Scan for the cell matching the given text and deliver its (x, y) coordinate at center. 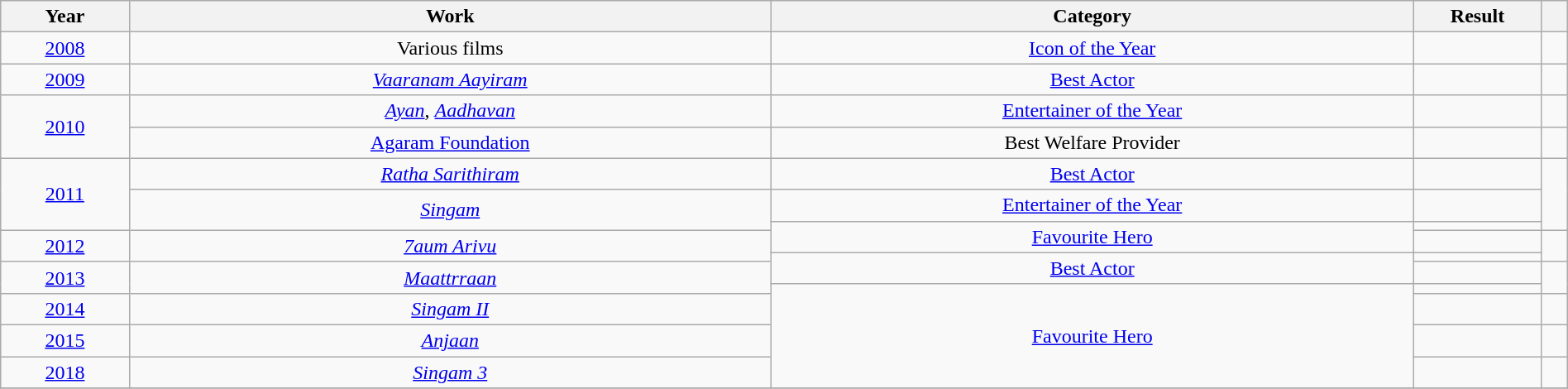
7aum Arivu (450, 246)
2018 (65, 372)
Work (450, 17)
Singam II (450, 309)
Anjaan (450, 340)
2010 (65, 127)
Agaram Foundation (450, 142)
Icon of the Year (1092, 48)
Singam 3 (450, 372)
Category (1092, 17)
2009 (65, 79)
2015 (65, 340)
Result (1477, 17)
Singam (450, 210)
Ratha Sarithiram (450, 174)
Maattrraan (450, 277)
Best Welfare Provider (1092, 142)
2014 (65, 309)
Year (65, 17)
2011 (65, 194)
Vaaranam Aayiram (450, 79)
2012 (65, 246)
Ayan, Aadhavan (450, 111)
2013 (65, 277)
2008 (65, 48)
Various films (450, 48)
